For the text-containing cell, return its midpoint in (x, y) coordinate format. 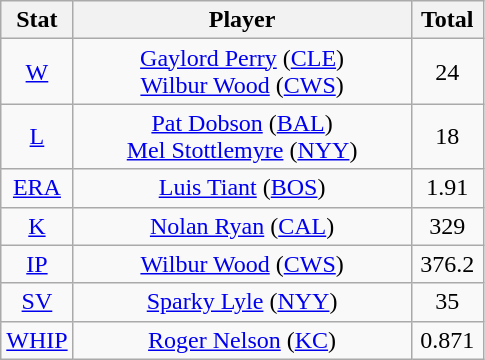
0.871 (447, 340)
Pat Dobson (BAL)Mel Stottlemyre (NYY) (242, 136)
L (37, 136)
Nolan Ryan (CAL) (242, 226)
Gaylord Perry (CLE)Wilbur Wood (CWS) (242, 72)
Sparky Lyle (NYY) (242, 302)
18 (447, 136)
Wilbur Wood (CWS) (242, 264)
K (37, 226)
329 (447, 226)
IP (37, 264)
35 (447, 302)
Total (447, 20)
W (37, 72)
Luis Tiant (BOS) (242, 188)
WHIP (37, 340)
Stat (37, 20)
ERA (37, 188)
24 (447, 72)
376.2 (447, 264)
Roger Nelson (KC) (242, 340)
SV (37, 302)
1.91 (447, 188)
Player (242, 20)
